Search for the cell housing the specified text and yield its (X, Y) center coordinate. 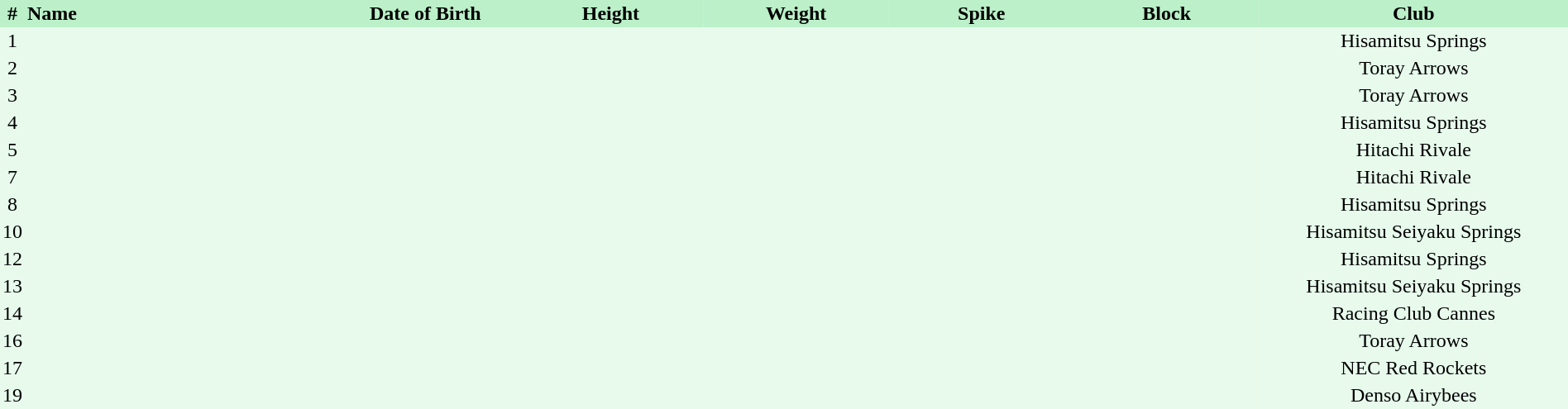
7 (12, 177)
13 (12, 286)
Denso Airybees (1414, 395)
5 (12, 150)
12 (12, 259)
Block (1167, 13)
Racing Club Cannes (1414, 314)
8 (12, 205)
Spike (982, 13)
Name (179, 13)
Weight (796, 13)
14 (12, 314)
Club (1414, 13)
2 (12, 68)
Date of Birth (425, 13)
16 (12, 340)
# (12, 13)
17 (12, 369)
19 (12, 395)
NEC Red Rockets (1414, 369)
Height (610, 13)
3 (12, 96)
10 (12, 231)
4 (12, 122)
1 (12, 41)
